Capture the cell that displays the provided text and extract its (X, Y) central coordinate. 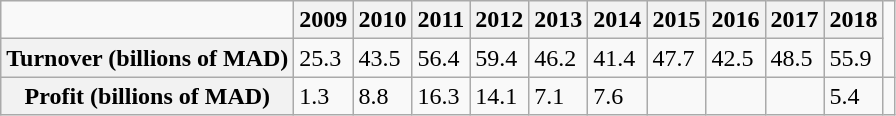
8.8 (382, 96)
2018 (854, 20)
56.4 (441, 58)
1.3 (324, 96)
Turnover (billions of MAD) (148, 58)
2015 (676, 20)
46.2 (558, 58)
2017 (794, 20)
2016 (736, 20)
2014 (618, 20)
43.5 (382, 58)
55.9 (854, 58)
2009 (324, 20)
42.5 (736, 58)
41.4 (618, 58)
47.7 (676, 58)
59.4 (500, 58)
25.3 (324, 58)
Profit (billions of MAD) (148, 96)
14.1 (500, 96)
2010 (382, 20)
5.4 (854, 96)
16.3 (441, 96)
7.6 (618, 96)
7.1 (558, 96)
2012 (500, 20)
2013 (558, 20)
2011 (441, 20)
48.5 (794, 58)
